For the text-containing cell, return its midpoint in (X, Y) coordinate format. 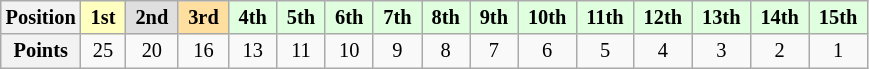
9th (494, 17)
13 (253, 51)
3rd (203, 17)
11th (604, 17)
10 (349, 51)
5th (301, 17)
4 (663, 51)
Position (41, 17)
11 (301, 51)
7th (397, 17)
6th (349, 17)
20 (152, 51)
15th (838, 17)
5 (604, 51)
Points (41, 51)
4th (253, 17)
16 (203, 51)
8 (446, 51)
25 (104, 51)
2 (779, 51)
8th (446, 17)
1 (838, 51)
13th (721, 17)
14th (779, 17)
3 (721, 51)
7 (494, 51)
10th (547, 17)
1st (104, 17)
9 (397, 51)
12th (663, 17)
6 (547, 51)
2nd (152, 17)
